Detect which cell encompasses the target text, then output its (x, y) center coordinate. 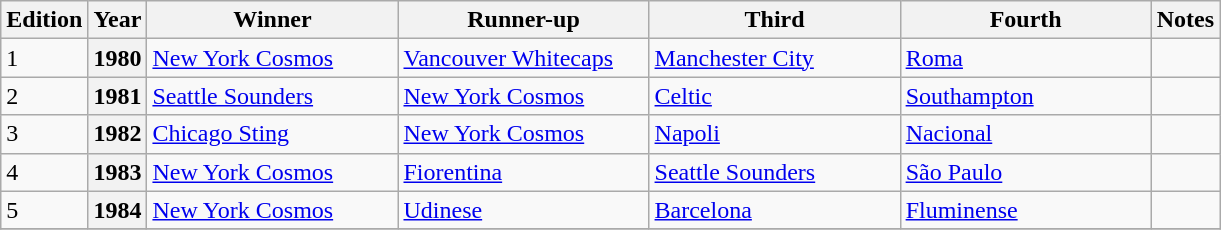
São Paulo (1026, 172)
Udinese (524, 210)
Fiorentina (524, 172)
Vancouver Whitecaps (524, 58)
Nacional (1026, 134)
1983 (118, 172)
Third (774, 20)
Fluminense (1026, 210)
Chicago Sting (272, 134)
4 (44, 172)
Year (118, 20)
Celtic (774, 96)
1 (44, 58)
Winner (272, 20)
5 (44, 210)
1980 (118, 58)
Edition (44, 20)
Barcelona (774, 210)
Runner-up (524, 20)
1981 (118, 96)
Manchester City (774, 58)
Notes (1185, 20)
1982 (118, 134)
3 (44, 134)
Southampton (1026, 96)
Roma (1026, 58)
Napoli (774, 134)
Fourth (1026, 20)
2 (44, 96)
1984 (118, 210)
